Capture the cell that displays the provided text and extract its [X, Y] central coordinate. 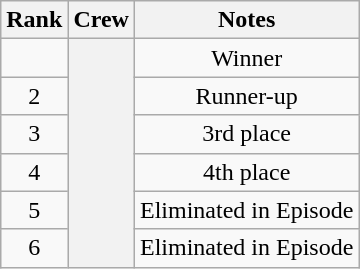
3 [34, 134]
Runner-up [246, 96]
2 [34, 96]
Crew [102, 20]
4 [34, 172]
5 [34, 210]
4th place [246, 172]
Notes [246, 20]
6 [34, 248]
3rd place [246, 134]
Winner [246, 58]
Rank [34, 20]
